For the text-containing cell, return its midpoint in (x, y) coordinate format. 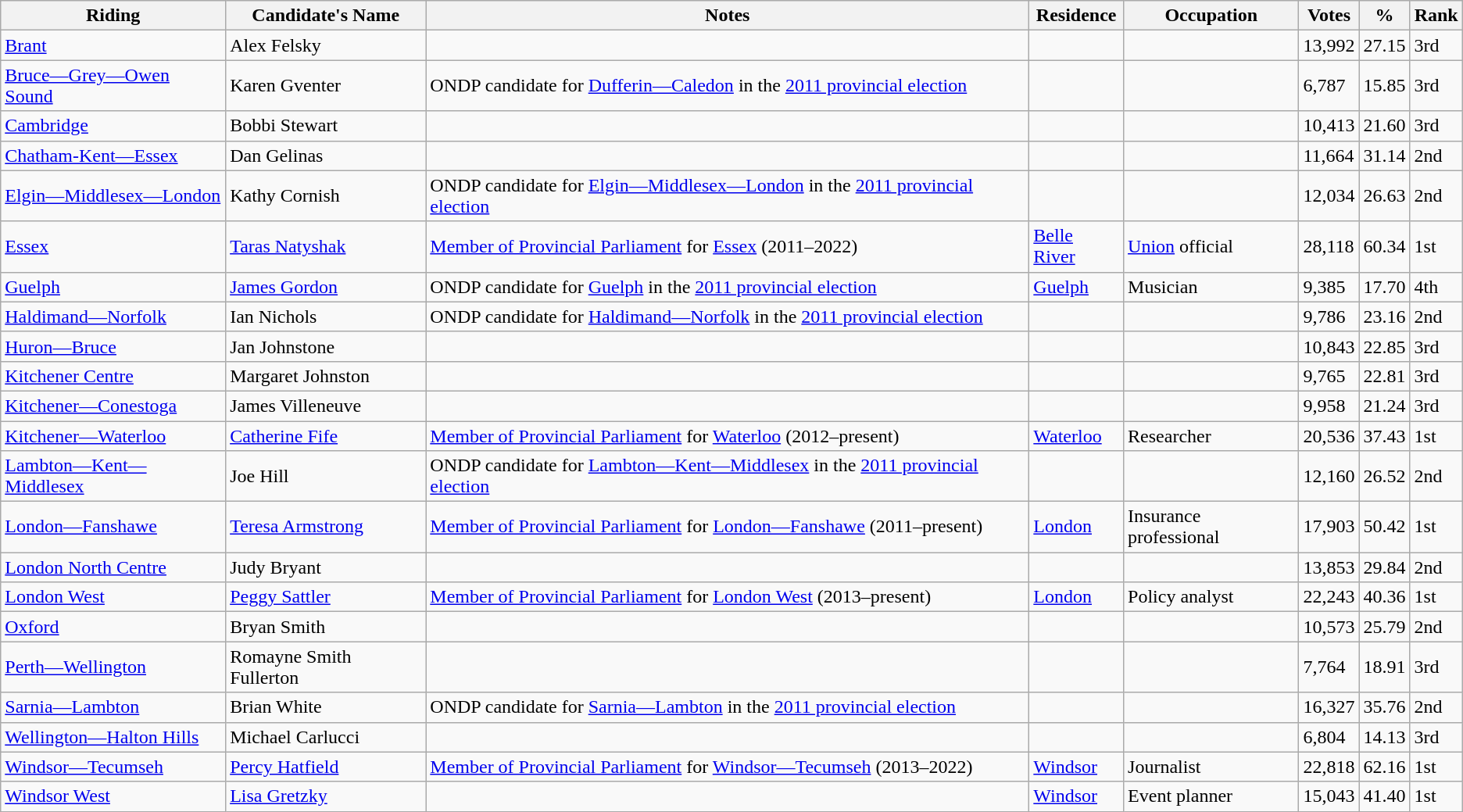
% (1385, 16)
Member of Provincial Parliament for Essex (2011–2022) (728, 247)
Windsor—Tecumseh (113, 767)
Candidate's Name (326, 16)
Cambridge (113, 126)
37.43 (1385, 435)
Notes (728, 16)
20,536 (1329, 435)
Bobbi Stewart (326, 126)
6,804 (1329, 737)
Ian Nichols (326, 317)
Member of Provincial Parliament for Windsor—Tecumseh (2013–2022) (728, 767)
Romayne Smith Fullerton (326, 667)
35.76 (1385, 707)
Brant (113, 45)
Essex (113, 247)
Catherine Fife (326, 435)
ONDP candidate for Sarnia—Lambton in the 2011 provincial election (728, 707)
Judy Bryant (326, 567)
Teresa Armstrong (326, 527)
Event planner (1211, 796)
10,573 (1329, 627)
26.52 (1385, 477)
Alex Felsky (326, 45)
Windsor West (113, 796)
London North Centre (113, 567)
17.70 (1385, 287)
22,818 (1329, 767)
29.84 (1385, 567)
41.40 (1385, 796)
James Gordon (326, 287)
ONDP candidate for Haldimand—Norfolk in the 2011 provincial election (728, 317)
London West (113, 597)
Union official (1211, 247)
Riding (113, 16)
Musician (1211, 287)
9,765 (1329, 376)
Insurance professional (1211, 527)
Belle River (1077, 247)
Percy Hatfield (326, 767)
12,034 (1329, 195)
Lambton—Kent—Middlesex (113, 477)
23.16 (1385, 317)
Policy analyst (1211, 597)
26.63 (1385, 195)
Jan Johnstone (326, 346)
Votes (1329, 16)
ONDP candidate for Lambton—Kent—Middlesex in the 2011 provincial election (728, 477)
9,786 (1329, 317)
James Villeneuve (326, 406)
Journalist (1211, 767)
Brian White (326, 707)
Kitchener Centre (113, 376)
62.16 (1385, 767)
Member of Provincial Parliament for Waterloo (2012–present) (728, 435)
17,903 (1329, 527)
Kitchener—Waterloo (113, 435)
22,243 (1329, 597)
Lisa Gretzky (326, 796)
13,992 (1329, 45)
40.36 (1385, 597)
Taras Natyshak (326, 247)
12,160 (1329, 477)
22.85 (1385, 346)
Peggy Sattler (326, 597)
Elgin—Middlesex—London (113, 195)
11,664 (1329, 156)
7,764 (1329, 667)
15,043 (1329, 796)
Rank (1436, 16)
9,958 (1329, 406)
Haldimand—Norfolk (113, 317)
50.42 (1385, 527)
Member of Provincial Parliament for London West (2013–present) (728, 597)
Joe Hill (326, 477)
Researcher (1211, 435)
60.34 (1385, 247)
ONDP candidate for Guelph in the 2011 provincial election (728, 287)
Bryan Smith (326, 627)
Perth—Wellington (113, 667)
Oxford (113, 627)
28,118 (1329, 247)
Dan Gelinas (326, 156)
9,385 (1329, 287)
London—Fanshawe (113, 527)
13,853 (1329, 567)
Karen Gventer (326, 86)
31.14 (1385, 156)
27.15 (1385, 45)
25.79 (1385, 627)
15.85 (1385, 86)
ONDP candidate for Dufferin—Caledon in the 2011 provincial election (728, 86)
Sarnia—Lambton (113, 707)
6,787 (1329, 86)
Residence (1077, 16)
Waterloo (1077, 435)
Kathy Cornish (326, 195)
18.91 (1385, 667)
Chatham-Kent—Essex (113, 156)
10,413 (1329, 126)
22.81 (1385, 376)
Bruce—Grey—Owen Sound (113, 86)
Kitchener—Conestoga (113, 406)
Occupation (1211, 16)
ONDP candidate for Elgin—Middlesex—London in the 2011 provincial election (728, 195)
21.60 (1385, 126)
Huron—Bruce (113, 346)
14.13 (1385, 737)
Member of Provincial Parliament for London—Fanshawe (2011–present) (728, 527)
4th (1436, 287)
Michael Carlucci (326, 737)
21.24 (1385, 406)
10,843 (1329, 346)
Wellington—Halton Hills (113, 737)
16,327 (1329, 707)
Margaret Johnston (326, 376)
